Find where the given text appears and provide that cell's center as [x, y] coordinate. 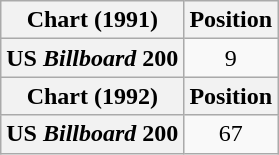
9 [231, 58]
67 [231, 134]
Chart (1992) [92, 96]
Chart (1991) [92, 20]
